Identify which cell holds the provided text, then report its (x, y) central coordinate. 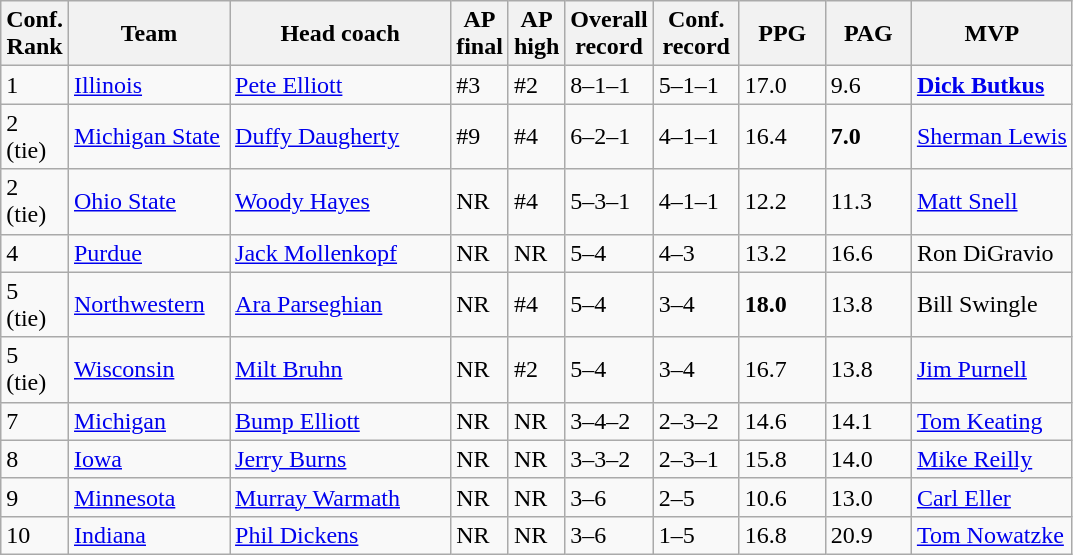
1 (35, 85)
8–1–1 (609, 85)
7.0 (868, 136)
PAG (868, 34)
#9 (480, 136)
13.0 (868, 497)
4 (35, 253)
Sherman Lewis (992, 136)
18.0 (782, 304)
16.4 (782, 136)
Overall record (609, 34)
5–1–1 (696, 85)
Mike Reilly (992, 459)
14.0 (868, 459)
Murray Warmath (340, 497)
10 (35, 535)
Iowa (148, 459)
Indiana (148, 535)
16.6 (868, 253)
Ohio State (148, 202)
Michigan State (148, 136)
7 (35, 421)
17.0 (782, 85)
15.8 (782, 459)
Tom Keating (992, 421)
3–4–2 (609, 421)
Woody Hayes (340, 202)
13.2 (782, 253)
Carl Eller (992, 497)
8 (35, 459)
Bill Swingle (992, 304)
PPG (782, 34)
Michigan (148, 421)
Purdue (148, 253)
Team (148, 34)
3–3–2 (609, 459)
MVP (992, 34)
Milt Bruhn (340, 370)
Ara Parseghian (340, 304)
9 (35, 497)
Pete Elliott (340, 85)
Duffy Daugherty (340, 136)
Phil Dickens (340, 535)
11.3 (868, 202)
10.6 (782, 497)
Jim Purnell (992, 370)
2–5 (696, 497)
Illinois (148, 85)
Dick Butkus (992, 85)
Jerry Burns (340, 459)
Jack Mollenkopf (340, 253)
#3 (480, 85)
6–2–1 (609, 136)
Northwestern (148, 304)
20.9 (868, 535)
14.6 (782, 421)
Ron DiGravio (992, 253)
AP final (480, 34)
9.6 (868, 85)
4–3 (696, 253)
AP high (536, 34)
Bump Elliott (340, 421)
Conf. Rank (35, 34)
16.8 (782, 535)
Matt Snell (992, 202)
2–3–1 (696, 459)
Conf. record (696, 34)
Head coach (340, 34)
16.7 (782, 370)
1–5 (696, 535)
Minnesota (148, 497)
14.1 (868, 421)
2–3–2 (696, 421)
5–3–1 (609, 202)
Wisconsin (148, 370)
12.2 (782, 202)
Tom Nowatzke (992, 535)
